Provide the (X, Y) coordinate of the cell's center where the given text is located.  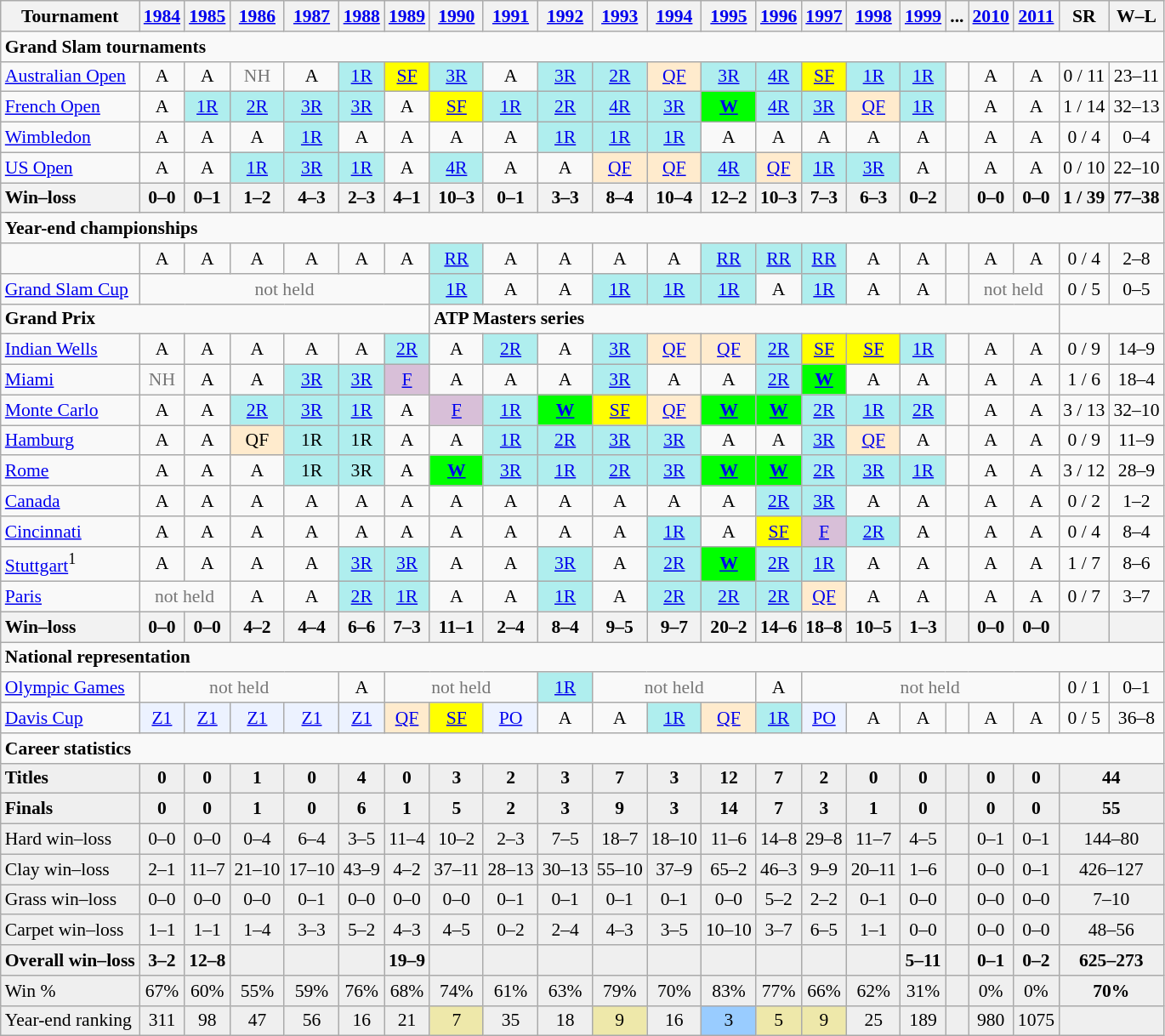
11–4 (406, 840)
74% (456, 991)
30–13 (565, 869)
1987 (311, 16)
1 / 7 (1083, 563)
32–10 (1136, 410)
77–38 (1136, 198)
Grand Slam tournaments (582, 47)
48–56 (1111, 931)
1–4 (257, 931)
61% (510, 991)
189 (923, 1021)
32–13 (1136, 107)
Wimbledon (70, 138)
79% (620, 991)
36–8 (1136, 718)
66% (823, 991)
28–9 (1136, 471)
25 (874, 1021)
SR (1083, 16)
11–6 (729, 840)
2–2 (823, 900)
6–3 (874, 198)
12–8 (207, 960)
1999 (923, 16)
W–L (1136, 16)
56 (311, 1021)
0–5 (1136, 289)
1989 (406, 16)
14 (729, 809)
10–5 (874, 627)
6–5 (823, 931)
1–3 (923, 627)
20–11 (874, 869)
43–9 (362, 869)
1991 (510, 16)
22–10 (1136, 168)
47 (257, 1021)
18–4 (1136, 380)
3–2 (162, 960)
Hamburg (70, 441)
11–1 (456, 627)
6–4 (311, 840)
10–2 (456, 840)
Tournament (70, 16)
1 / 6 (1083, 380)
Miami (70, 380)
21 (406, 1021)
55 (1111, 809)
55% (257, 991)
6–6 (362, 627)
National representation (582, 657)
0 / 2 (1083, 501)
29–8 (823, 840)
1997 (823, 16)
1992 (565, 16)
ATP Masters series (744, 319)
1995 (729, 16)
Year-end ranking (70, 1021)
Hard win–loss (70, 840)
Indian Wells (70, 350)
35 (510, 1021)
44 (1111, 778)
67% (162, 991)
1988 (362, 16)
0 / 11 (1083, 77)
Stuttgart1 (70, 563)
28–13 (510, 869)
6 (362, 809)
7–5 (565, 840)
Olympic Games (70, 688)
98 (207, 1021)
Canada (70, 501)
1 / 14 (1083, 107)
37–9 (674, 869)
55–10 (620, 869)
2–1 (162, 869)
0 / 7 (1083, 597)
2010 (990, 16)
1994 (674, 16)
62% (874, 991)
59% (311, 991)
3 / 12 (1083, 471)
2–8 (1136, 259)
14–9 (1136, 350)
Rome (70, 471)
1985 (207, 16)
1075 (1036, 1021)
1996 (779, 16)
Monte Carlo (70, 410)
1984 (162, 16)
... (957, 16)
5–11 (923, 960)
18–8 (823, 627)
31% (923, 991)
Win % (70, 991)
1 / 39 (1083, 198)
10–10 (729, 931)
63% (565, 991)
1986 (257, 16)
37–11 (456, 869)
144–80 (1111, 840)
18–7 (620, 840)
21–10 (257, 869)
1993 (620, 16)
1–6 (923, 869)
Cincinnati (70, 532)
625–273 (1111, 960)
68% (406, 991)
Carpet win–loss (70, 931)
426–127 (1111, 869)
9–7 (674, 627)
1990 (456, 16)
9–5 (620, 627)
65–2 (729, 869)
60% (207, 991)
1998 (874, 16)
4–4 (311, 627)
11–9 (1136, 441)
Grand Prix (215, 319)
8–6 (1136, 563)
Australian Open (70, 77)
Career statistics (582, 749)
3 / 13 (1083, 410)
Year-end championships (582, 229)
20–2 (729, 627)
US Open (70, 168)
10–4 (674, 198)
Paris (70, 597)
18–10 (674, 840)
4 (362, 778)
4–1 (406, 198)
9–9 (823, 869)
76% (362, 991)
17–10 (311, 869)
23–11 (1136, 77)
Titles (70, 778)
77% (779, 991)
19–9 (406, 960)
12–2 (729, 198)
7–10 (1111, 900)
311 (162, 1021)
Finals (70, 809)
Grass win–loss (70, 900)
83% (729, 991)
2011 (1036, 16)
14–8 (779, 840)
0 / 1 (1083, 688)
46–3 (779, 869)
0 / 10 (1083, 168)
18 (565, 1021)
Davis Cup (70, 718)
Overall win–loss (70, 960)
14–6 (779, 627)
980 (990, 1021)
French Open (70, 107)
Grand Slam Cup (70, 289)
Clay win–loss (70, 869)
12 (729, 778)
